For the text-containing cell, return its midpoint in [x, y] coordinate format. 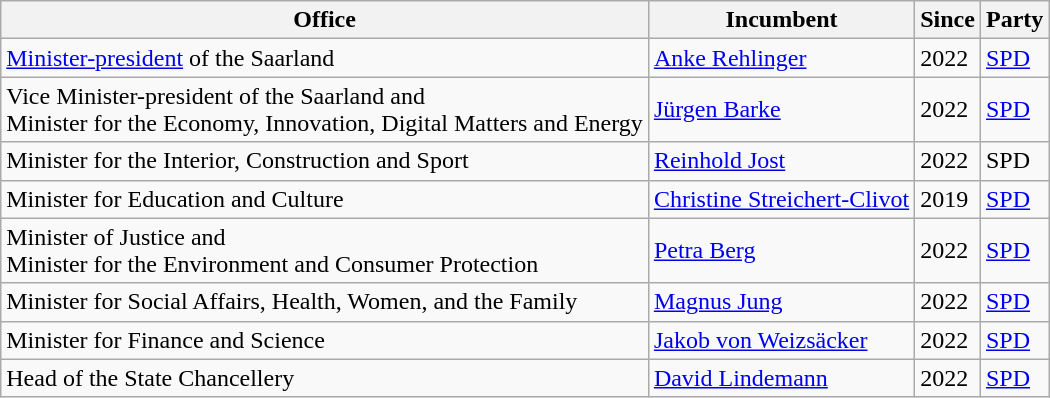
Incumbent [781, 20]
Anke Rehlinger [781, 58]
Minister for Finance and Science [325, 340]
Minister-president of the Saarland [325, 58]
Jürgen Barke [781, 110]
Head of the State Chancellery [325, 378]
2019 [948, 199]
Minister of Justice and Minister for the Environment and Consumer Protection [325, 250]
Minister for Social Affairs, Health, Women, and the Family [325, 302]
Magnus Jung [781, 302]
Office [325, 20]
Jakob von Weizsäcker [781, 340]
Minister for the Interior, Construction and Sport [325, 161]
Reinhold Jost [781, 161]
Christine Streichert-Clivot [781, 199]
David Lindemann [781, 378]
Petra Berg [781, 250]
Party [1014, 20]
Since [948, 20]
Minister for Education and Culture [325, 199]
Vice Minister-president of the Saarland and Minister for the Economy, Innovation, Digital Matters and Energy [325, 110]
